Scan for the cell matching the given text and deliver its (x, y) coordinate at center. 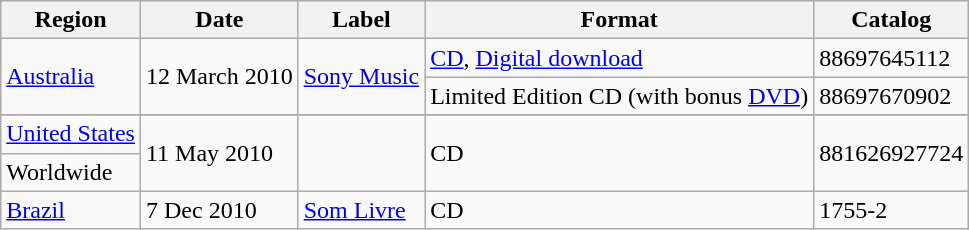
Catalog (892, 20)
Brazil (71, 210)
Date (219, 20)
United States (71, 134)
Limited Edition CD (with bonus DVD) (620, 96)
Worldwide (71, 172)
Format (620, 20)
1755-2 (892, 210)
Label (361, 20)
88697670902 (892, 96)
7 Dec 2010 (219, 210)
881626927724 (892, 153)
Som Livre (361, 210)
88697645112 (892, 58)
CD, Digital download (620, 58)
Sony Music (361, 77)
Australia (71, 77)
Region (71, 20)
11 May 2010 (219, 153)
12 March 2010 (219, 77)
